Identify which cell holds the provided text, then report its (X, Y) central coordinate. 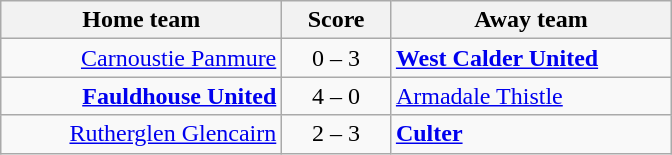
2 – 3 (336, 134)
Armadale Thistle (530, 96)
Fauldhouse United (142, 96)
0 – 3 (336, 58)
Rutherglen Glencairn (142, 134)
Score (336, 20)
West Calder United (530, 58)
4 – 0 (336, 96)
Culter (530, 134)
Home team (142, 20)
Carnoustie Panmure (142, 58)
Away team (530, 20)
